Locate the cell with the specified text and output its [x, y] center coordinate. 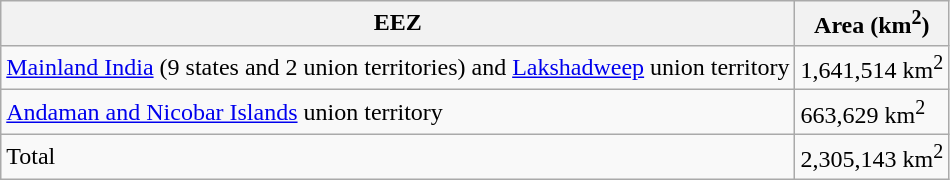
1,641,514 km2 [872, 68]
663,629 km2 [872, 112]
Mainland India (9 states and 2 union territories) and Lakshadweep union territory [398, 68]
EEZ [398, 24]
Total [398, 156]
Area (km2) [872, 24]
2,305,143 km2 [872, 156]
Andaman and Nicobar Islands union territory [398, 112]
